Return the (X, Y) coordinate for the center point of the cell that contains the specified text.  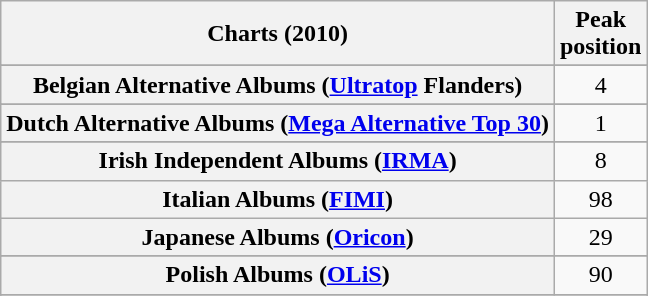
Japanese Albums (Oricon) (278, 237)
8 (600, 161)
Italian Albums (FIMI) (278, 199)
Polish Albums (OLiS) (278, 275)
4 (600, 85)
Peakposition (600, 34)
98 (600, 199)
Charts (2010) (278, 34)
1 (600, 123)
Irish Independent Albums (IRMA) (278, 161)
90 (600, 275)
29 (600, 237)
Dutch Alternative Albums (Mega Alternative Top 30) (278, 123)
Belgian Alternative Albums (Ultratop Flanders) (278, 85)
